Search for the cell housing the specified text and yield its [X, Y] center coordinate. 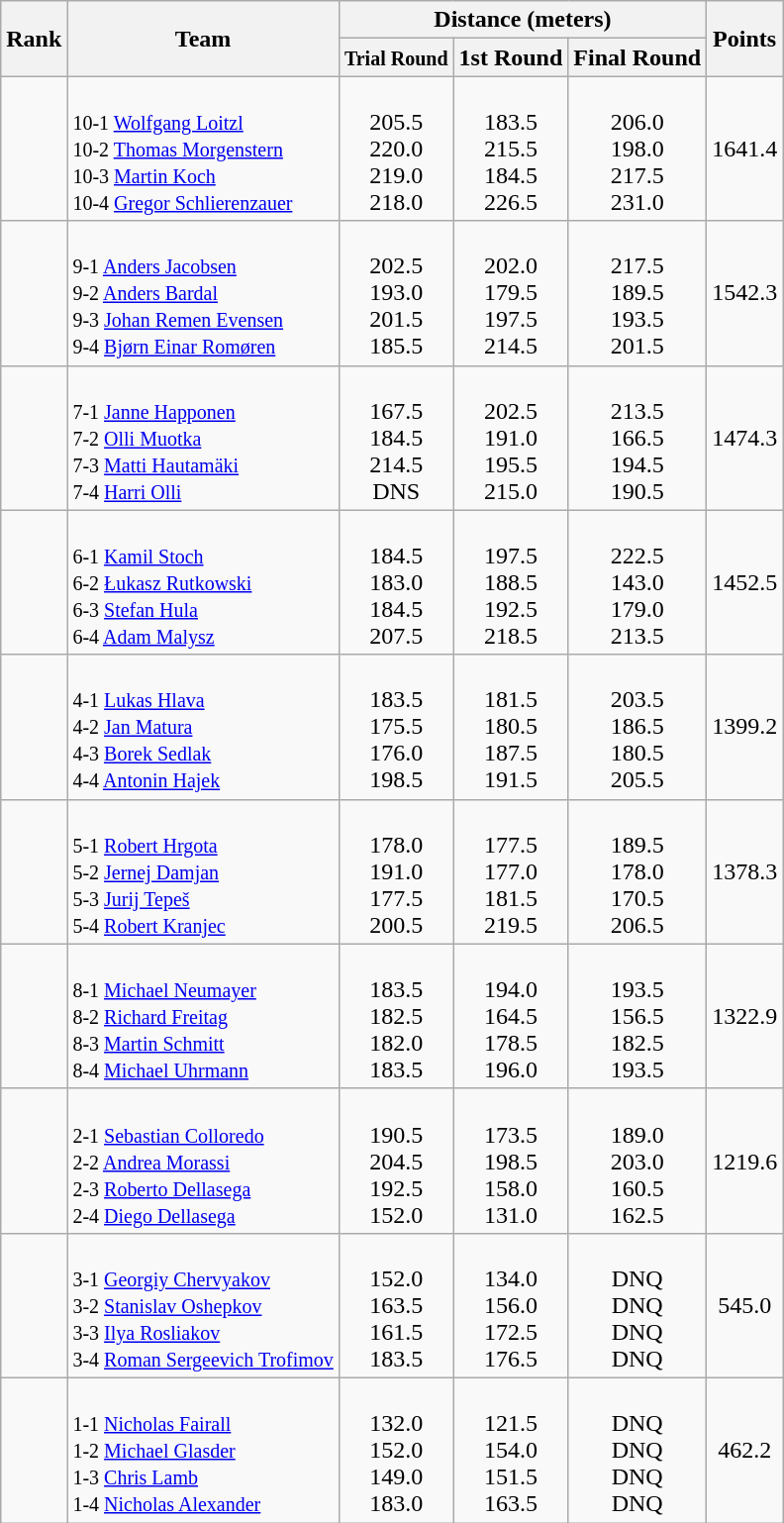
197.5188.5192.5218.5 [511, 582]
217.5189.5193.5201.5 [637, 293]
1-1 Nicholas Fairall 1-2 Michael Glasder1-3 Chris Lamb1-4 Nicholas Alexander [203, 1450]
181.5180.5187.5191.5 [511, 727]
3-1 Georgiy Chervyakov 3-2 Stanislav Oshepkov3-3 Ilya Rosliakov3-4 Roman Sergeevich Trofimov [203, 1305]
202.5193.0201.5185.5 [396, 293]
193.5156.5182.5193.5 [637, 1016]
8-1 Michael Neumayer 8-2 Richard Freitag8-3 Martin Schmitt8-4 Michael Uhrmann [203, 1016]
1452.5 [744, 582]
10-1 Wolfgang Loitzl10-2 Thomas Morgenstern10-3 Martin Koch10-4 Gregor Schlierenzauer [203, 149]
1399.2 [744, 727]
Rank [34, 39]
189.5178.0170.5206.5 [637, 871]
1219.6 [744, 1161]
202.0179.5197.5214.5 [511, 293]
6-1 Kamil Stoch 6-2 Łukasz Rutkowski6-3 Stefan Hula6-4 Adam Malysz [203, 582]
462.2 [744, 1450]
545.0 [744, 1305]
205.5220.0219.0218.0 [396, 149]
184.5183.0184.5207.5 [396, 582]
Final Round [637, 57]
Team [203, 39]
152.0163.5161.5183.5 [396, 1305]
183.5175.5176.0198.5 [396, 727]
Distance (meters) [523, 20]
1322.9 [744, 1016]
206.0198.0217.5231.0 [637, 149]
203.5186.5180.5205.5 [637, 727]
DNQDNQDNQ DNQ [637, 1450]
2-1 Sebastian Colloredo 2-2 Andrea Morassi2-3 Roberto Dellasega2-4 Diego Dellasega [203, 1161]
4-1 Lukas Hlava 4-2 Jan Matura4-3 Borek Sedlak4-4 Antonin Hajek [203, 727]
Points [744, 39]
190.5204.5192.5152.0 [396, 1161]
213.5166.5194.5190.5 [637, 438]
178.0191.0177.5200.5 [396, 871]
189.0203.0160.5162.5 [637, 1161]
194.0164.5178.5196.0 [511, 1016]
134.0156.0172.5176.5 [511, 1305]
177.5177.0181.5219.5 [511, 871]
1542.3 [744, 293]
1474.3 [744, 438]
Trial Round [396, 57]
183.5215.5184.5226.5 [511, 149]
DNQDNQDNQDNQ [637, 1305]
5-1 Robert Hrgota 5-2 Jernej Damjan5-3 Jurij Tepeš5-4 Robert Kranjec [203, 871]
1641.4 [744, 149]
183.5182.5182.0183.5 [396, 1016]
202.5191.0195.5215.0 [511, 438]
1st Round [511, 57]
173.5198.5158.0131.0 [511, 1161]
121.5154.0151.5163.5 [511, 1450]
167.5184.5214.5DNS [396, 438]
9-1 Anders Jacobsen9-2 Anders Bardal9-3 Johan Remen Evensen9-4 Bjørn Einar Romøren [203, 293]
7-1 Janne Happonen 7-2 Olli Muotka7-3 Matti Hautamäki7-4 Harri Olli [203, 438]
1378.3 [744, 871]
132.0152.0149.0183.0 [396, 1450]
222.5143.0179.0213.5 [637, 582]
